For the text-containing cell, return its midpoint in [x, y] coordinate format. 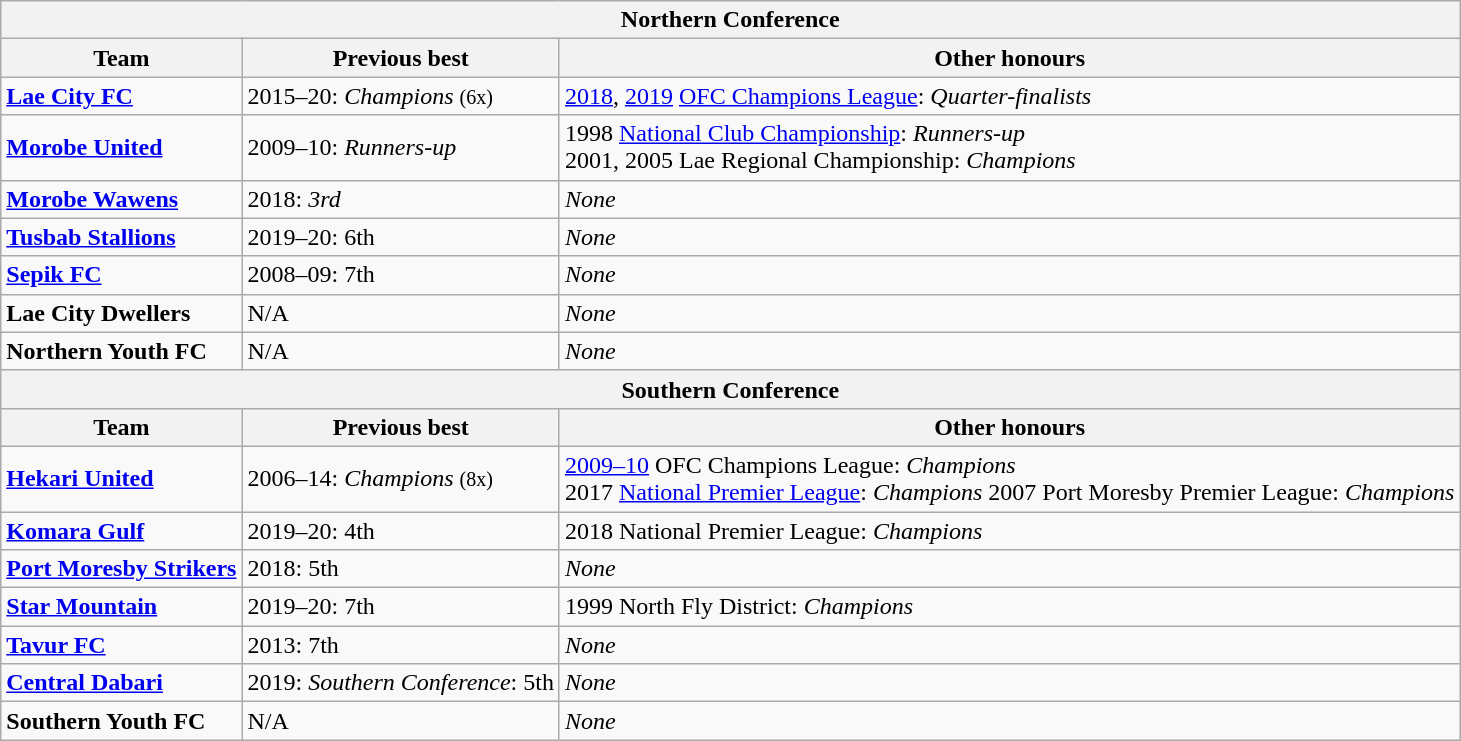
Southern Conference [730, 389]
Komara Gulf [122, 531]
2008–09: 7th [400, 275]
Northern Conference [730, 20]
Lae City FC [122, 96]
Hekari United [122, 478]
Morobe Wawens [122, 199]
Tusbab Stallions [122, 237]
Morobe United [122, 148]
2018 National Premier League: Champions [1009, 531]
2019–20: 7th [400, 607]
2006–14: Champions (8x) [400, 478]
Port Moresby Strikers [122, 569]
1999 North Fly District: Champions [1009, 607]
Northern Youth FC [122, 351]
2015–20: Champions (6x) [400, 96]
2019–20: 6th [400, 237]
Sepik FC [122, 275]
2013: 7th [400, 645]
1998 National Club Championship: Runners-up2001, 2005 Lae Regional Championship: Champions [1009, 148]
Tavur FC [122, 645]
2018: 5th [400, 569]
Southern Youth FC [122, 721]
2019–20: 4th [400, 531]
Lae City Dwellers [122, 313]
Star Mountain [122, 607]
2018, 2019 OFC Champions League: Quarter-finalists [1009, 96]
2009–10 OFC Champions League: Champions2017 National Premier League: Champions 2007 Port Moresby Premier League: Champions [1009, 478]
2009–10: Runners-up [400, 148]
2019: Southern Conference: 5th [400, 683]
Central Dabari [122, 683]
2018: 3rd [400, 199]
